Locate the cell with the specified text and output its (X, Y) center coordinate. 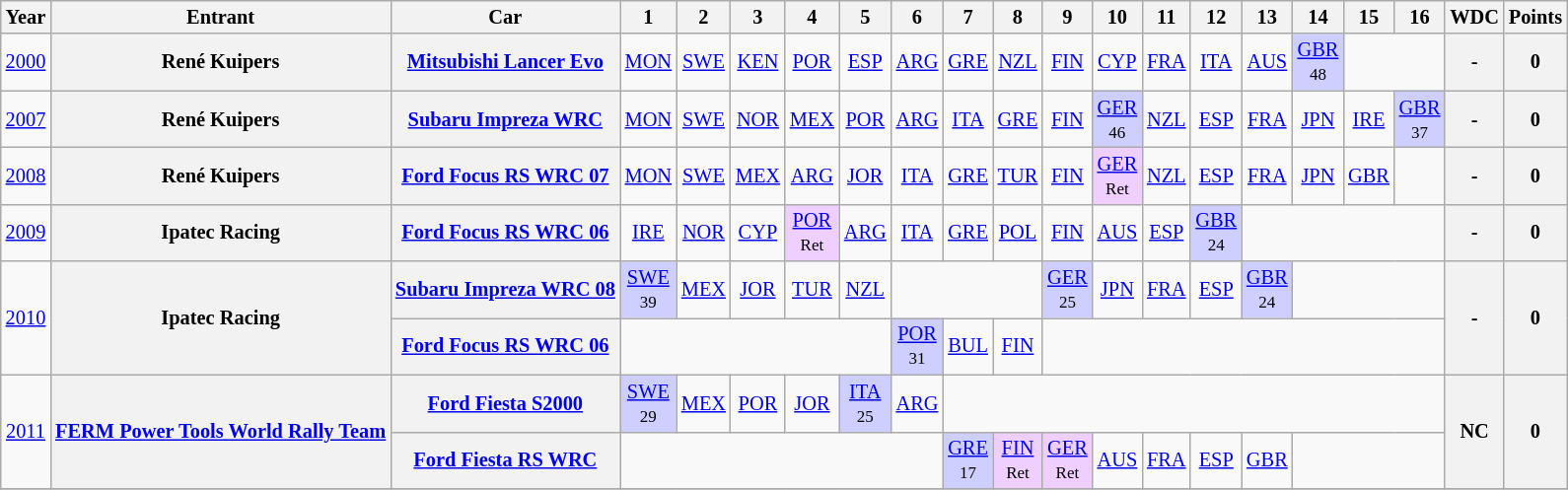
9 (1067, 17)
SWE39 (649, 290)
14 (1319, 17)
WDC (1474, 17)
ITA25 (866, 403)
Car (505, 17)
2 (704, 17)
POL (1018, 233)
GBR37 (1420, 119)
SWE29 (649, 403)
Subaru Impreza WRC 08 (505, 290)
NC (1474, 432)
6 (917, 17)
1 (649, 17)
2011 (26, 432)
FERM Power Tools World Rally Team (221, 432)
3 (757, 17)
BUL (967, 346)
Subaru Impreza WRC (505, 119)
10 (1117, 17)
2007 (26, 119)
FINRet (1018, 460)
2009 (26, 233)
Mitsubishi Lancer Evo (505, 62)
GER25 (1067, 290)
11 (1166, 17)
Year (26, 17)
13 (1267, 17)
Ford Fiesta RS WRC (505, 460)
12 (1216, 17)
2000 (26, 62)
GBR48 (1319, 62)
GER46 (1117, 119)
4 (813, 17)
2008 (26, 175)
POR31 (917, 346)
KEN (757, 62)
Ford Focus RS WRC 07 (505, 175)
GRE17 (967, 460)
Points (1535, 17)
2010 (26, 317)
Entrant (221, 17)
15 (1369, 17)
PORRet (813, 233)
16 (1420, 17)
5 (866, 17)
Ford Fiesta S2000 (505, 403)
8 (1018, 17)
7 (967, 17)
